Identify which cell holds the provided text, then report its [x, y] central coordinate. 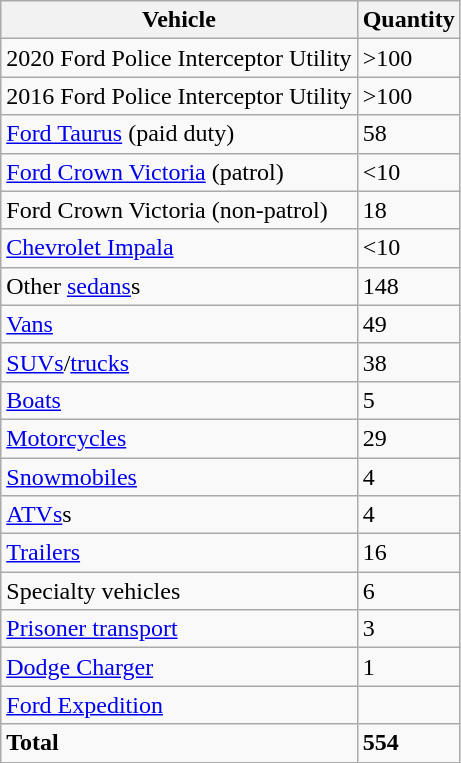
Dodge Charger [179, 667]
5 [408, 400]
Ford Expedition [179, 705]
Specialty vehicles [179, 591]
49 [408, 324]
Motorcycles [179, 438]
SUVs/trucks [179, 362]
58 [408, 134]
2020 Ford Police Interceptor Utility [179, 58]
554 [408, 743]
Ford Taurus (paid duty) [179, 134]
29 [408, 438]
3 [408, 629]
38 [408, 362]
Snowmobiles [179, 477]
Other sedanss [179, 286]
Boats [179, 400]
Total [179, 743]
Ford Crown Victoria (patrol) [179, 172]
148 [408, 286]
6 [408, 591]
ATVss [179, 515]
Vehicle [179, 20]
Trailers [179, 553]
2016 Ford Police Interceptor Utility [179, 96]
Quantity [408, 20]
18 [408, 210]
16 [408, 553]
Ford Crown Victoria (non-patrol) [179, 210]
Vans [179, 324]
Chevrolet Impala [179, 248]
Prisoner transport [179, 629]
1 [408, 667]
